From the cell containing the given text, extract its center point as (x, y) coordinate. 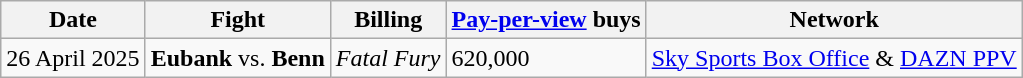
Date (73, 20)
620,000 (546, 58)
Eubank vs. Benn (238, 58)
Sky Sports Box Office & DAZN PPV (834, 58)
Fight (238, 20)
Pay-per-view buys (546, 20)
Network (834, 20)
Fatal Fury (388, 58)
26 April 2025 (73, 58)
Billing (388, 20)
